Output the (x, y) coordinate of the center of the cell containing the given text.  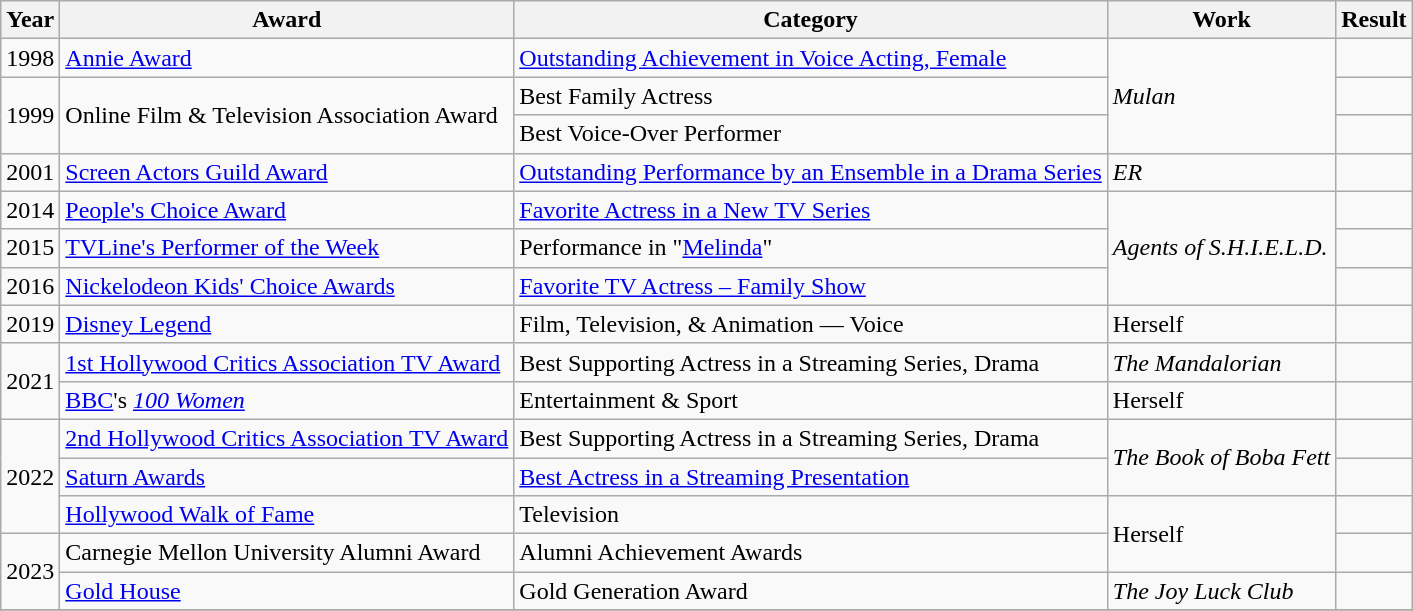
Television (811, 515)
1998 (30, 58)
The Joy Luck Club (1221, 591)
2001 (30, 172)
Favorite TV Actress – Family Show (811, 286)
Screen Actors Guild Award (287, 172)
Agents of S.H.I.E.L.D. (1221, 248)
Category (811, 20)
Online Film & Television Association Award (287, 115)
TVLine's Performer of the Week (287, 248)
2016 (30, 286)
Best Actress in a Streaming Presentation (811, 477)
Performance in "Melinda" (811, 248)
1st Hollywood Critics Association TV Award (287, 362)
The Book of Boba Fett (1221, 457)
ER (1221, 172)
Nickelodeon Kids' Choice Awards (287, 286)
2023 (30, 572)
Saturn Awards (287, 477)
Hollywood Walk of Fame (287, 515)
BBC's 100 Women (287, 400)
1999 (30, 115)
Result (1374, 20)
Work (1221, 20)
Outstanding Performance by an Ensemble in a Drama Series (811, 172)
Alumni Achievement Awards (811, 553)
2015 (30, 248)
Award (287, 20)
Film, Television, & Animation — Voice (811, 324)
Outstanding Achievement in Voice Acting, Female (811, 58)
Disney Legend (287, 324)
Carnegie Mellon University Alumni Award (287, 553)
2022 (30, 476)
Annie Award (287, 58)
Best Family Actress (811, 96)
Favorite Actress in a New TV Series (811, 210)
The Mandalorian (1221, 362)
Entertainment & Sport (811, 400)
People's Choice Award (287, 210)
Best Voice-Over Performer (811, 134)
2021 (30, 381)
Gold House (287, 591)
2nd Hollywood Critics Association TV Award (287, 438)
2014 (30, 210)
Year (30, 20)
Gold Generation Award (811, 591)
Mulan (1221, 96)
2019 (30, 324)
